Return (X, Y) of the center of cell containing provided text 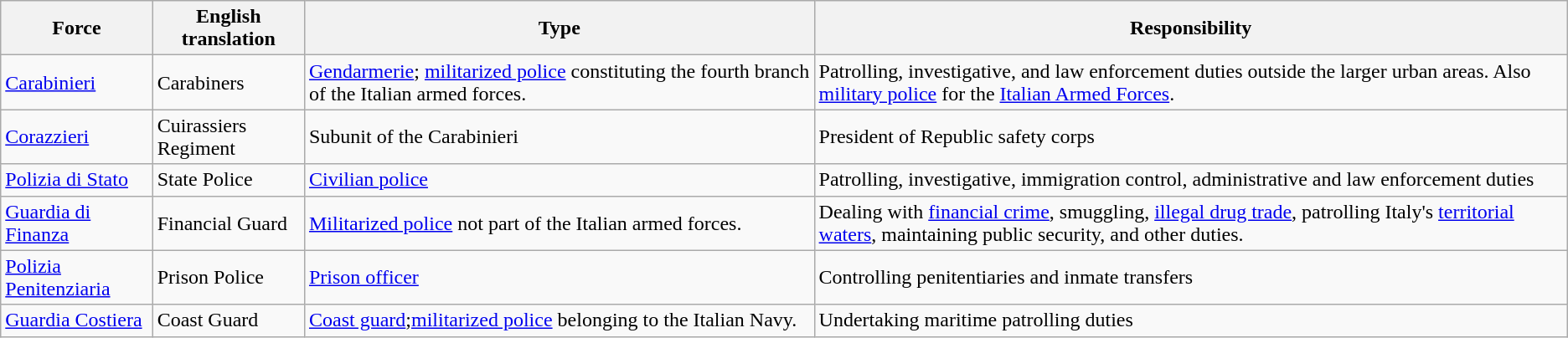
Militarized police not part of the Italian armed forces. (560, 223)
Patrolling, investigative, and law enforcement duties outside the larger urban areas. Also military police for the Italian Armed Forces. (1191, 82)
State Police (228, 180)
Guardia di Finanza (77, 223)
Carabinieri (77, 82)
Prison officer (560, 278)
Carabiners (228, 82)
Gendarmerie; militarized police constituting the fourth branch of the Italian armed forces. (560, 82)
Force (77, 28)
Guardia Costiera (77, 320)
Patrolling, investigative, immigration control, administrative and law enforcement duties (1191, 180)
President of Republic safety corps (1191, 137)
English translation (228, 28)
Coast guard;militarized police belonging to the Italian Navy. (560, 320)
Civilian police (560, 180)
Polizia Penitenziaria (77, 278)
Prison Police (228, 278)
Type (560, 28)
Controlling penitentiaries and inmate transfers (1191, 278)
Subunit of the Carabinieri (560, 137)
Corazzieri (77, 137)
Cuirassiers Regiment (228, 137)
Coast Guard (228, 320)
Undertaking maritime patrolling duties (1191, 320)
Responsibility (1191, 28)
Polizia di Stato (77, 180)
Financial Guard (228, 223)
Dealing with financial crime, smuggling, illegal drug trade, patrolling Italy's territorial waters, maintaining public security, and other duties. (1191, 223)
